Extract the [x, y] coordinate from the center of the cell holding the provided text.  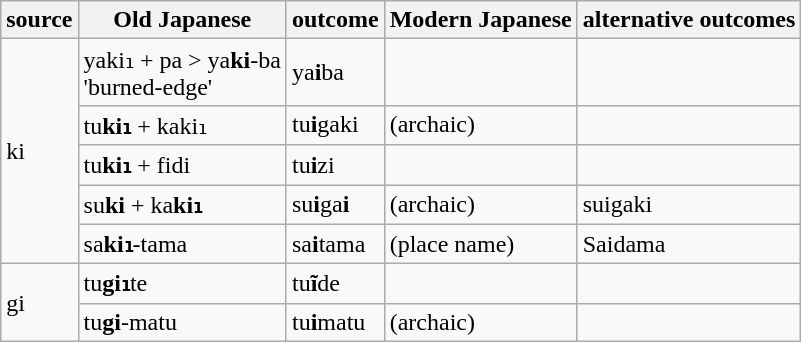
Old Japanese [182, 20]
tuizi [335, 165]
yaki₁ + pa > yaki-ba 'burned-edge' [182, 72]
tuki₁ + fidi [182, 165]
(place name) [480, 244]
saki₁-tama [182, 244]
suigaki [689, 204]
Modern Japanese [480, 20]
tuimatu [335, 322]
tuigaki [335, 125]
outcome [335, 20]
tuki₁ + kaki₁ [182, 125]
yaiba [335, 72]
tugi-matu [182, 322]
Saidama [689, 244]
suigai [335, 204]
alternative outcomes [689, 20]
saitama [335, 244]
tugi₁te [182, 284]
gi [40, 303]
ki [40, 152]
tuĩde [335, 284]
suki + kaki₁ [182, 204]
source [40, 20]
